Detect which cell encompasses the target text, then output its (x, y) center coordinate. 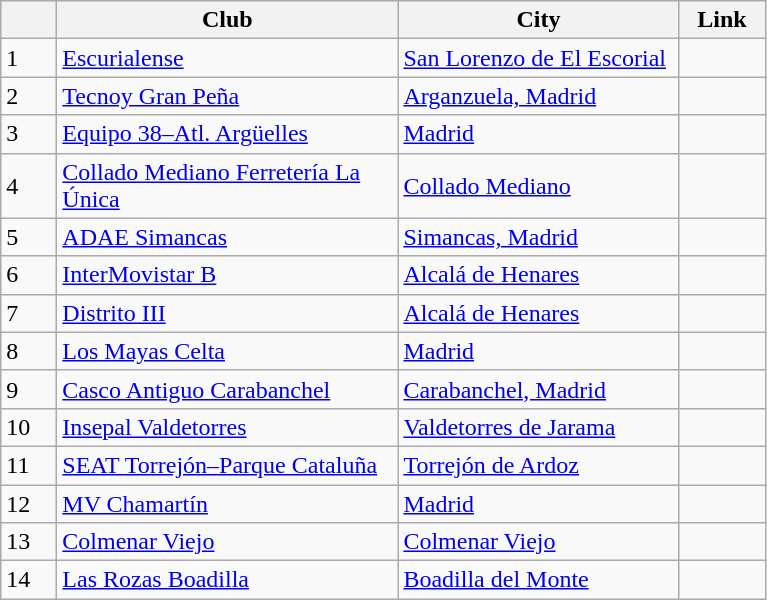
Torrejón de Ardoz (538, 465)
1 (29, 58)
MV Chamartín (228, 503)
Collado Mediano (538, 186)
14 (29, 580)
Tecnoy Gran Peña (228, 96)
9 (29, 389)
Los Mayas Celta (228, 351)
Equipo 38–Atl. Argüelles (228, 134)
Simancas, Madrid (538, 237)
Club (228, 20)
13 (29, 542)
SEAT Torrejón–Parque Cataluña (228, 465)
6 (29, 275)
5 (29, 237)
8 (29, 351)
4 (29, 186)
Carabanchel, Madrid (538, 389)
City (538, 20)
Escurialense (228, 58)
InterMovistar B (228, 275)
Collado Mediano Ferretería La Única (228, 186)
Distrito III (228, 313)
12 (29, 503)
7 (29, 313)
Arganzuela, Madrid (538, 96)
ADAE Simancas (228, 237)
Valdetorres de Jarama (538, 427)
Link (722, 20)
11 (29, 465)
Boadilla del Monte (538, 580)
Las Rozas Boadilla (228, 580)
3 (29, 134)
Insepal Valdetorres (228, 427)
Casco Antiguo Carabanchel (228, 389)
2 (29, 96)
San Lorenzo de El Escorial (538, 58)
10 (29, 427)
